Search for the cell housing the specified text and yield its (X, Y) center coordinate. 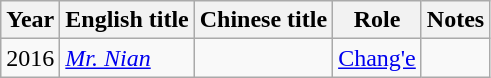
Notes (455, 20)
Mr. Nian (127, 58)
Role (378, 20)
English title (127, 20)
Year (30, 20)
2016 (30, 58)
Chang'e (378, 58)
Chinese title (263, 20)
